Detect which cell encompasses the target text, then output its [x, y] center coordinate. 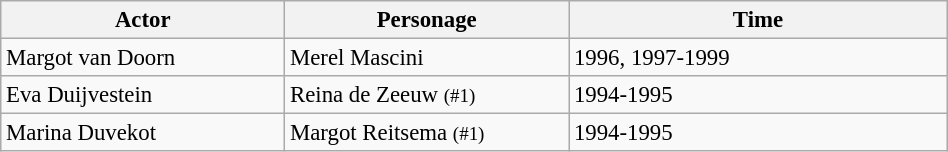
Marina Duvekot [143, 133]
1996, 1997-1999 [758, 58]
Time [758, 20]
Actor [143, 20]
Merel Mascini [427, 58]
Eva Duijvestein [143, 95]
Reina de Zeeuw (#1) [427, 95]
Personage [427, 20]
Margot Reitsema (#1) [427, 133]
Margot van Doorn [143, 58]
